For the text-containing cell, return its midpoint in (X, Y) coordinate format. 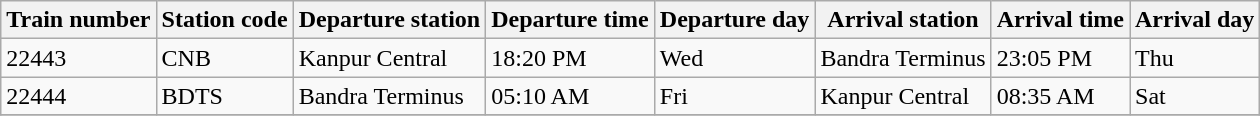
08:35 AM (1060, 96)
23:05 PM (1060, 58)
22443 (78, 58)
22444 (78, 96)
Fri (734, 96)
Arrival station (903, 20)
Departure station (390, 20)
Departure time (570, 20)
Wed (734, 58)
Thu (1195, 58)
Sat (1195, 96)
BDTS (224, 96)
Departure day (734, 20)
CNB (224, 58)
Station code (224, 20)
Arrival time (1060, 20)
18:20 PM (570, 58)
Arrival day (1195, 20)
05:10 AM (570, 96)
Train number (78, 20)
